From the cell containing the given text, extract its center point as (X, Y) coordinate. 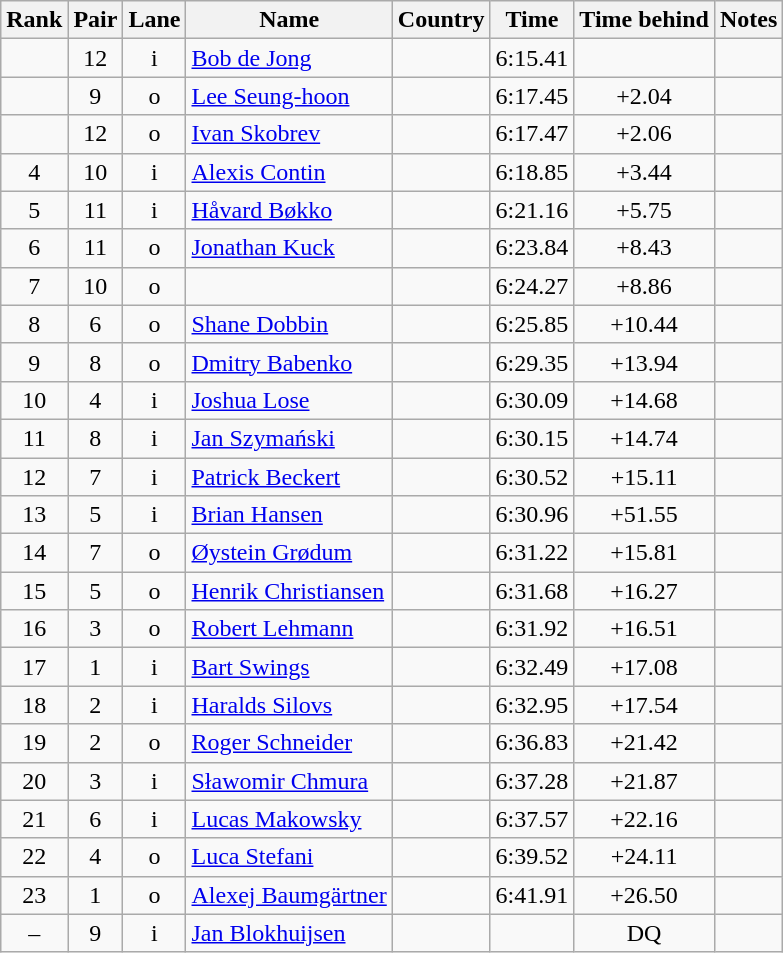
6:41.91 (532, 895)
Henrik Christiansen (289, 591)
Country (441, 20)
6:25.85 (532, 324)
6:39.52 (532, 857)
+22.16 (644, 819)
6:37.57 (532, 819)
Ivan Skobrev (289, 134)
6:23.84 (532, 248)
19 (34, 743)
+26.50 (644, 895)
14 (34, 553)
Øystein Grødum (289, 553)
Bart Swings (289, 667)
22 (34, 857)
6:36.83 (532, 743)
15 (34, 591)
Pair (96, 20)
6:31.22 (532, 553)
17 (34, 667)
6:17.45 (532, 96)
+15.11 (644, 477)
Dmitry Babenko (289, 362)
6:30.52 (532, 477)
Sławomir Chmura (289, 781)
6:29.35 (532, 362)
Jan Blokhuijsen (289, 933)
Time behind (644, 20)
Robert Lehmann (289, 629)
6:24.27 (532, 286)
+16.51 (644, 629)
23 (34, 895)
6:32.49 (532, 667)
13 (34, 515)
6:21.16 (532, 210)
Lucas Makowsky (289, 819)
Shane Dobbin (289, 324)
+51.55 (644, 515)
Name (289, 20)
Jan Szymański (289, 438)
+21.42 (644, 743)
Lee Seung-hoon (289, 96)
+16.27 (644, 591)
Joshua Lose (289, 400)
+10.44 (644, 324)
+5.75 (644, 210)
Patrick Beckert (289, 477)
+14.68 (644, 400)
+15.81 (644, 553)
Lane (154, 20)
Alexej Baumgärtner (289, 895)
+17.54 (644, 705)
+14.74 (644, 438)
Luca Stefani (289, 857)
6:31.68 (532, 591)
Bob de Jong (289, 58)
18 (34, 705)
21 (34, 819)
6:15.41 (532, 58)
+3.44 (644, 172)
+2.06 (644, 134)
Notes (748, 20)
Jonathan Kuck (289, 248)
Alexis Contin (289, 172)
Haralds Silovs (289, 705)
16 (34, 629)
+2.04 (644, 96)
+17.08 (644, 667)
+21.87 (644, 781)
Brian Hansen (289, 515)
Rank (34, 20)
6:30.96 (532, 515)
DQ (644, 933)
6:37.28 (532, 781)
+24.11 (644, 857)
6:32.95 (532, 705)
+8.43 (644, 248)
Time (532, 20)
6:17.47 (532, 134)
+8.86 (644, 286)
6:18.85 (532, 172)
20 (34, 781)
6:30.09 (532, 400)
6:30.15 (532, 438)
Roger Schneider (289, 743)
Håvard Bøkko (289, 210)
– (34, 933)
+13.94 (644, 362)
6:31.92 (532, 629)
